Return the (x, y) coordinate for the center point of the cell that contains the specified text.  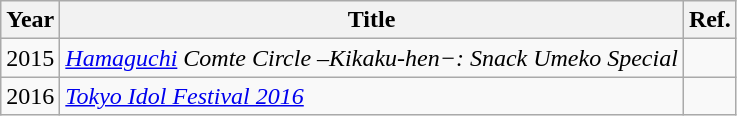
Year (30, 20)
Ref. (710, 20)
Title (372, 20)
2015 (30, 58)
2016 (30, 96)
Tokyo Idol Festival 2016 (372, 96)
Hamaguchi Comte Circle –Kikaku-hen−: Snack Umeko Special (372, 58)
